Detect which cell encompasses the target text, then output its (x, y) center coordinate. 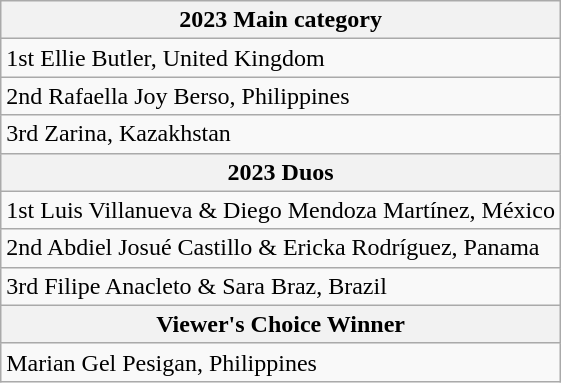
Viewer's Choice Winner (281, 324)
2nd Abdiel Josué Castillo & Ericka Rodríguez, Panama (281, 248)
1st Ellie Butler, United Kingdom (281, 58)
2nd Rafaella Joy Berso, Philippines (281, 96)
3rd Zarina, Kazakhstan (281, 134)
3rd Filipe Anacleto & Sara Braz, Brazil (281, 286)
2023 Main category (281, 20)
1st Luis Villanueva & Diego Mendoza Martínez, México (281, 210)
2023 Duos (281, 172)
Marian Gel Pesigan, Philippines (281, 362)
